Scan for the cell matching the given text and deliver its [x, y] coordinate at center. 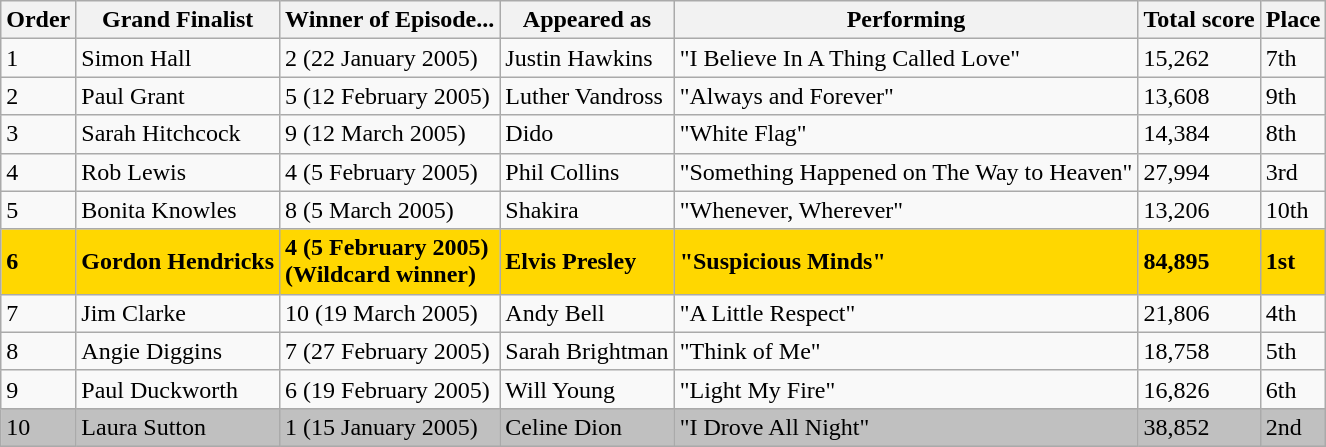
1 [38, 58]
Paul Grant [178, 96]
14,384 [1199, 134]
2 (22 January 2005) [390, 58]
10 (19 March 2005) [390, 313]
Angie Diggins [178, 351]
4 (5 February 2005)(Wildcard winner) [390, 262]
Place [1293, 20]
4 (5 February 2005) [390, 172]
7 (27 February 2005) [390, 351]
Laura Sutton [178, 427]
Winner of Episode... [390, 20]
7 [38, 313]
"Always and Forever" [906, 96]
Jim Clarke [178, 313]
38,852 [1199, 427]
"Suspicious Minds" [906, 262]
9 [38, 389]
8 [38, 351]
8 (5 March 2005) [390, 210]
16,826 [1199, 389]
6 (19 February 2005) [390, 389]
Simon Hall [178, 58]
2nd [1293, 427]
8th [1293, 134]
9 (12 March 2005) [390, 134]
1st [1293, 262]
Appeared as [587, 20]
3 [38, 134]
Order [38, 20]
Total score [1199, 20]
10 [38, 427]
Shakira [587, 210]
Elvis Presley [587, 262]
84,895 [1199, 262]
Sarah Brightman [587, 351]
"I Believe In A Thing Called Love" [906, 58]
15,262 [1199, 58]
Celine Dion [587, 427]
Luther Vandross [587, 96]
4 [38, 172]
"Something Happened on The Way to Heaven" [906, 172]
Grand Finalist [178, 20]
27,994 [1199, 172]
"Whenever, Wherever" [906, 210]
Performing [906, 20]
6th [1293, 389]
Justin Hawkins [587, 58]
"I Drove All Night" [906, 427]
6 [38, 262]
Rob Lewis [178, 172]
5 (12 February 2005) [390, 96]
13,608 [1199, 96]
18,758 [1199, 351]
Gordon Hendricks [178, 262]
1 (15 January 2005) [390, 427]
Sarah Hitchcock [178, 134]
Bonita Knowles [178, 210]
Will Young [587, 389]
5 [38, 210]
Dido [587, 134]
9th [1293, 96]
5th [1293, 351]
Phil Collins [587, 172]
"White Flag" [906, 134]
10th [1293, 210]
7th [1293, 58]
21,806 [1199, 313]
Andy Bell [587, 313]
"Light My Fire" [906, 389]
13,206 [1199, 210]
3rd [1293, 172]
4th [1293, 313]
2 [38, 96]
"A Little Respect" [906, 313]
"Think of Me" [906, 351]
Paul Duckworth [178, 389]
